Extract the [x, y] coordinate from the center of the cell holding the provided text.  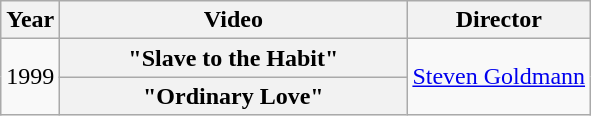
"Slave to the Habit" [234, 58]
Video [234, 20]
Steven Goldmann [499, 77]
Director [499, 20]
"Ordinary Love" [234, 96]
1999 [30, 77]
Year [30, 20]
